Provide the (X, Y) coordinate of the cell's center where the given text is located.  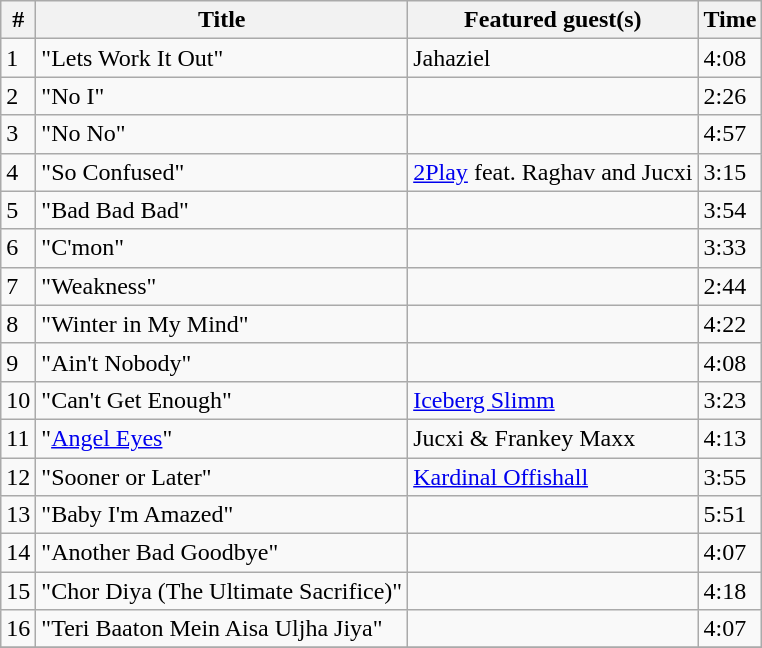
"Chor Diya (The Ultimate Sacrifice)" (222, 591)
2Play feat. Raghav and Jucxi (553, 172)
11 (18, 438)
"Weakness" (222, 286)
10 (18, 400)
"C'mon" (222, 248)
"So Confused" (222, 172)
# (18, 20)
Iceberg Slimm (553, 400)
3:23 (730, 400)
"Can't Get Enough" (222, 400)
2:26 (730, 96)
4:13 (730, 438)
4:22 (730, 324)
"Winter in My Mind" (222, 324)
"Teri Baaton Mein Aisa Uljha Jiya" (222, 629)
3:54 (730, 210)
"Another Bad Goodbye" (222, 553)
3:33 (730, 248)
9 (18, 362)
Jucxi & Frankey Maxx (553, 438)
12 (18, 477)
Time (730, 20)
13 (18, 515)
1 (18, 58)
"Ain't Nobody" (222, 362)
"Baby I'm Amazed" (222, 515)
"Angel Eyes" (222, 438)
"No I" (222, 96)
"No No" (222, 134)
5 (18, 210)
"Bad Bad Bad" (222, 210)
3 (18, 134)
Kardinal Offishall (553, 477)
16 (18, 629)
"Lets Work It Out" (222, 58)
4 (18, 172)
6 (18, 248)
5:51 (730, 515)
7 (18, 286)
2:44 (730, 286)
3:15 (730, 172)
2 (18, 96)
15 (18, 591)
14 (18, 553)
"Sooner or Later" (222, 477)
8 (18, 324)
Jahaziel (553, 58)
3:55 (730, 477)
4:57 (730, 134)
4:18 (730, 591)
Featured guest(s) (553, 20)
Title (222, 20)
